Detect which cell encompasses the target text, then output its (x, y) center coordinate. 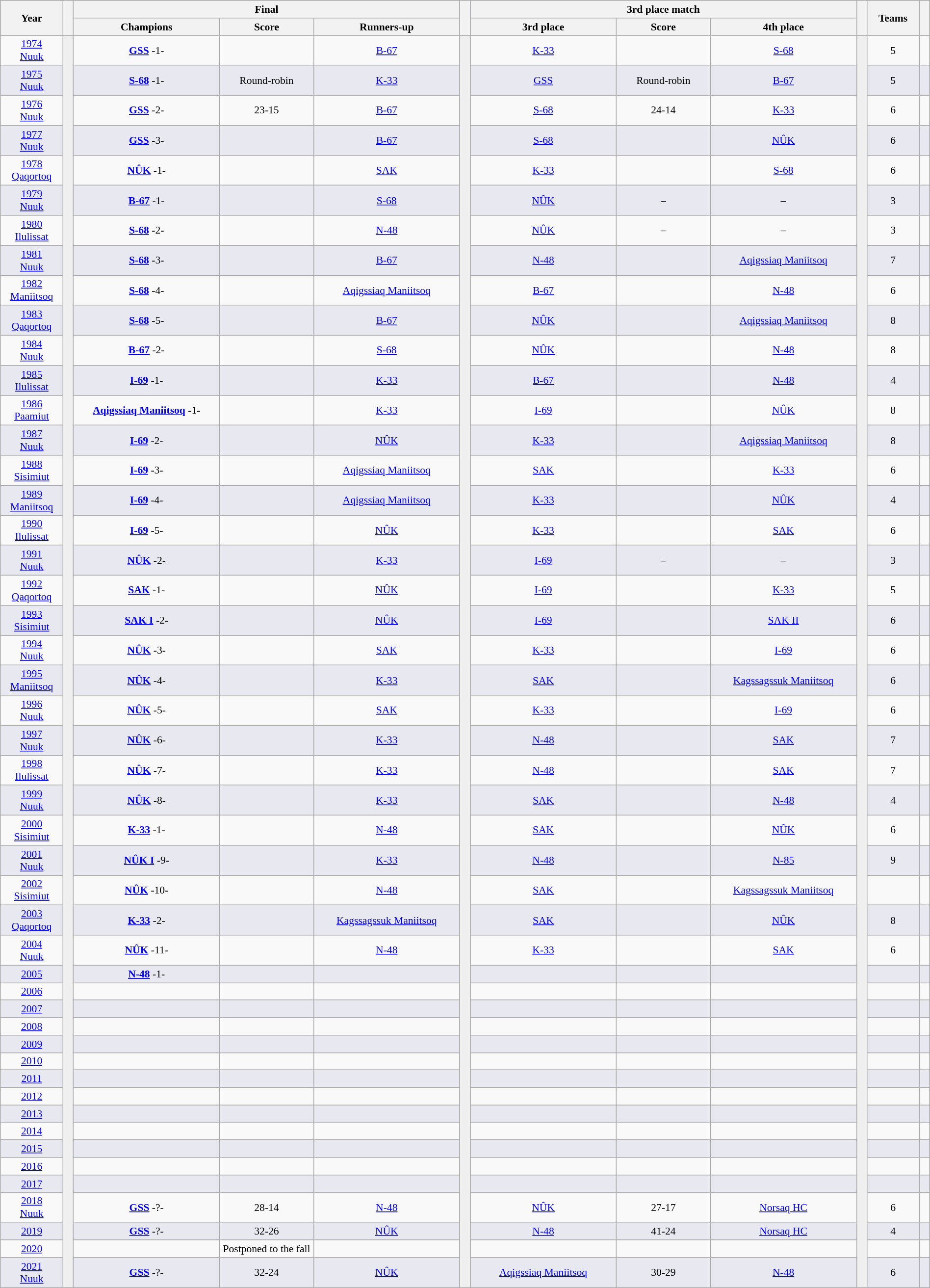
1994Nuuk (32, 651)
2007 (32, 1009)
Teams (893, 18)
1993Sisimiut (32, 620)
2019 (32, 1232)
2017 (32, 1184)
2004Nuuk (32, 950)
1980Ilulissat (32, 231)
S-68 -2- (147, 231)
32-24 (267, 1273)
1992Qaqortoq (32, 591)
1996Nuuk (32, 710)
B-67 -1- (147, 200)
1995Maniitsoq (32, 680)
I-69 -1- (147, 381)
2009 (32, 1044)
2020 (32, 1249)
2014 (32, 1131)
2015 (32, 1149)
K-33 -2- (147, 920)
B-67 -2- (147, 350)
2010 (32, 1061)
I-69 -3- (147, 470)
2000Sisimiut (32, 830)
GSS -1- (147, 50)
1985Ilulissat (32, 381)
NÛK -6- (147, 740)
NÛK -2- (147, 560)
2018Nuuk (32, 1207)
SAK I -2- (147, 620)
2003Qaqortoq (32, 920)
I-69 -5- (147, 530)
1988Sisimiut (32, 470)
I-69 -2- (147, 441)
NÛK -10- (147, 890)
1978Qaqortoq (32, 171)
S-68 -4- (147, 290)
S-68 -5- (147, 321)
1975Nuuk (32, 80)
1986Paamiut (32, 410)
3rd place match (664, 9)
NÛK -5- (147, 710)
1977Nuuk (32, 140)
SAK II (783, 620)
N-85 (783, 861)
SAK -1- (147, 591)
9 (893, 861)
Champions (147, 27)
NÛK -4- (147, 680)
2008 (32, 1026)
2006 (32, 992)
1991Nuuk (32, 560)
27-17 (664, 1207)
NÛK -11- (147, 950)
2021Nuuk (32, 1273)
1989Maniitsoq (32, 500)
2016 (32, 1166)
GSS (543, 80)
Final (267, 9)
S-68 -3- (147, 260)
1982Maniitsoq (32, 290)
3rd place (543, 27)
2011 (32, 1079)
I-69 -4- (147, 500)
41-24 (664, 1232)
GSS -2- (147, 111)
S-68 -1- (147, 80)
Runners-up (387, 27)
NÛK -7- (147, 770)
Year (32, 18)
NÛK -1- (147, 171)
NÛK -8- (147, 801)
1997Nuuk (32, 740)
NÛK -3- (147, 651)
Aqigssiaq Maniitsoq -1- (147, 410)
24-14 (664, 111)
2001Nuuk (32, 861)
1974Nuuk (32, 50)
Postponed to the fall (267, 1249)
2012 (32, 1097)
30-29 (664, 1273)
2005 (32, 974)
1981Nuuk (32, 260)
4th place (783, 27)
1984Nuuk (32, 350)
2013 (32, 1114)
NÛK I -9- (147, 861)
1987Nuuk (32, 441)
K-33 -1- (147, 830)
GSS -3- (147, 140)
28-14 (267, 1207)
23-15 (267, 111)
N-48 -1- (147, 974)
1983Qaqortoq (32, 321)
1998Ilulissat (32, 770)
1979Nuuk (32, 200)
1999Nuuk (32, 801)
32-26 (267, 1232)
1976Nuuk (32, 111)
2002Sisimiut (32, 890)
1990Ilulissat (32, 530)
